Capture the cell that displays the provided text and extract its (X, Y) central coordinate. 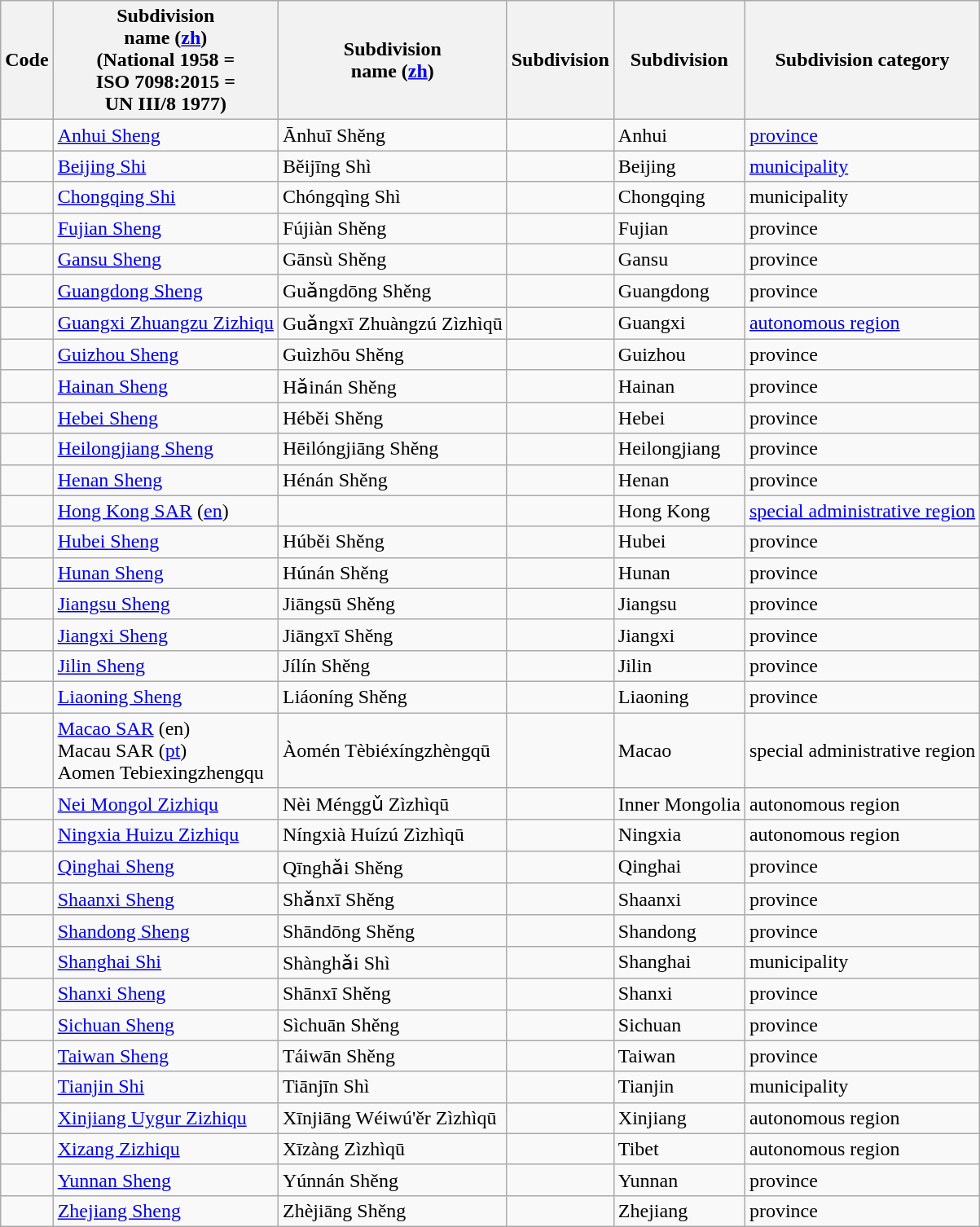
Hainan Sheng (165, 386)
Tiānjīn Shì (393, 1087)
Henan Sheng (165, 480)
Shandong (679, 930)
Hénán Shěng (393, 480)
Code (27, 60)
Húnán Shěng (393, 573)
Macao SAR (en)Macau SAR (pt)Aomen Tebiexingzhengqu (165, 750)
Guǎngxī Zhuàngzú Zìzhìqū (393, 323)
Hubei (679, 542)
Fujian Sheng (165, 228)
Jiangsu Sheng (165, 604)
Taiwan Sheng (165, 1056)
Xinjiang (679, 1118)
Qinghai (679, 867)
Hēilóngjiāng Shěng (393, 449)
Jiāngxī Shěng (393, 635)
Guizhou (679, 354)
Gānsù Shěng (393, 259)
Shaanxi Sheng (165, 899)
Níngxià Huízú Zìzhìqū (393, 835)
Ningxia Huizu Zizhiqu (165, 835)
Fújiàn Shěng (393, 228)
Hong Kong (679, 511)
Shanxi Sheng (165, 994)
Jiāngsū Shěng (393, 604)
Guangxi (679, 323)
Shāndōng Shěng (393, 930)
Shandong Sheng (165, 930)
Subdivisionname (zh) (393, 60)
Beijing Shi (165, 166)
Guangdong Sheng (165, 291)
Hong Kong SAR (en) (165, 511)
Táiwān Shěng (393, 1056)
Jiangxi Sheng (165, 635)
Liáoníng Shěng (393, 697)
Chongqing (679, 197)
Běijīng Shì (393, 166)
Gansu Sheng (165, 259)
Yunnan Sheng (165, 1180)
Yunnan (679, 1180)
Beijing (679, 166)
Macao (679, 750)
Shanghai Shi (165, 962)
Hebei (679, 418)
Hunan Sheng (165, 573)
Gansu (679, 259)
Guangdong (679, 291)
Liaoning (679, 697)
Zhejiang Sheng (165, 1211)
Jilin (679, 666)
Ningxia (679, 835)
Nèi Ménggǔ Zìzhìqū (393, 804)
Húběi Shěng (393, 542)
Sichuan Sheng (165, 1025)
Guizhou Sheng (165, 354)
Tibet (679, 1149)
Xīnjiāng Wéiwú'ěr Zìzhìqū (393, 1118)
Jiangsu (679, 604)
Hebei Sheng (165, 418)
Anhui (679, 135)
Inner Mongolia (679, 804)
Anhui Sheng (165, 135)
Guìzhōu Shěng (393, 354)
Guangxi Zhuangzu Zizhiqu (165, 323)
Jílín Shěng (393, 666)
Shanxi (679, 994)
Yúnnán Shěng (393, 1180)
Liaoning Sheng (165, 697)
Jilin Sheng (165, 666)
Shànghǎi Shì (393, 962)
Qinghai Sheng (165, 867)
Heilongjiang Sheng (165, 449)
Taiwan (679, 1056)
Qīnghǎi Shěng (393, 867)
Shānxī Shěng (393, 994)
Jiangxi (679, 635)
Henan (679, 480)
Zhèjiāng Shěng (393, 1211)
Xizang Zizhiqu (165, 1149)
Sichuan (679, 1025)
Hǎinán Shěng (393, 386)
Nei Mongol Zizhiqu (165, 804)
Shaanxi (679, 899)
Xīzàng Zìzhìqū (393, 1149)
Heilongjiang (679, 449)
Hubei Sheng (165, 542)
Sìchuān Shěng (393, 1025)
Subdivisionname (zh) (National 1958 =ISO 7098:2015 =UN III/8 1977) (165, 60)
Tianjin Shi (165, 1087)
Hainan (679, 386)
Guǎngdōng Shěng (393, 291)
Subdivision category (862, 60)
Ānhuī Shěng (393, 135)
Chóngqìng Shì (393, 197)
Shǎnxī Shěng (393, 899)
Àomén Tèbiéxíngzhèngqū (393, 750)
Zhejiang (679, 1211)
Chongqing Shi (165, 197)
Hunan (679, 573)
Fujian (679, 228)
Xinjiang Uygur Zizhiqu (165, 1118)
Héběi Shěng (393, 418)
Tianjin (679, 1087)
Shanghai (679, 962)
